For the text-containing cell, return its midpoint in [x, y] coordinate format. 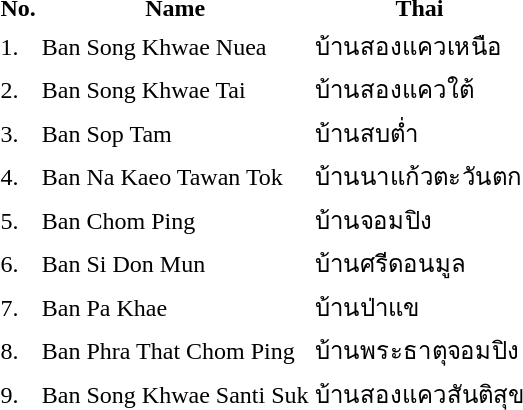
Ban Si Don Mun [175, 264]
Ban Sop Tam [175, 133]
Ban Song Khwae Nuea [175, 46]
Ban Chom Ping [175, 220]
Ban Pa Khae [175, 307]
Ban Song Khwae Tai [175, 90]
Ban Na Kaeo Tawan Tok [175, 176]
Ban Phra That Chom Ping [175, 350]
